Return the (X, Y) coordinate for the center point of the cell that contains the specified text.  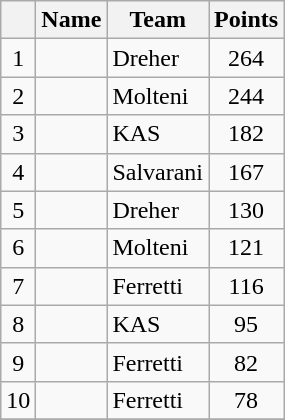
116 (246, 286)
95 (246, 324)
182 (246, 134)
5 (18, 210)
3 (18, 134)
Salvarani (158, 172)
2 (18, 96)
7 (18, 286)
264 (246, 58)
10 (18, 400)
8 (18, 324)
6 (18, 248)
Points (246, 20)
244 (246, 96)
4 (18, 172)
1 (18, 58)
78 (246, 400)
9 (18, 362)
Team (158, 20)
167 (246, 172)
121 (246, 248)
Name (72, 20)
130 (246, 210)
82 (246, 362)
